Detect which cell encompasses the target text, then output its [x, y] center coordinate. 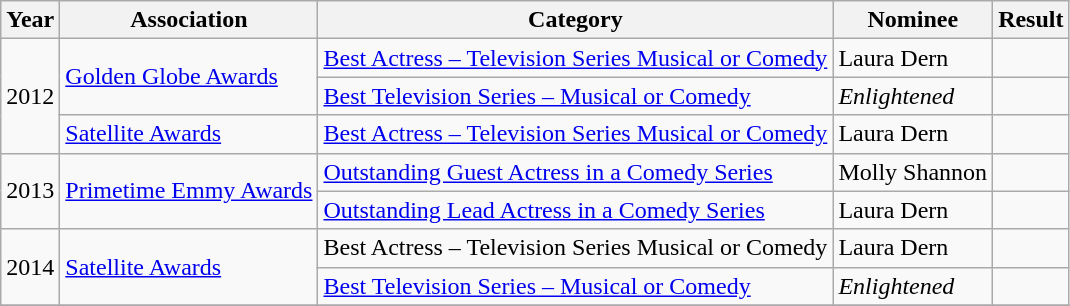
2012 [30, 96]
2013 [30, 191]
2014 [30, 267]
Molly Shannon [913, 172]
Primetime Emmy Awards [189, 191]
Outstanding Guest Actress in a Comedy Series [576, 172]
Golden Globe Awards [189, 77]
Result [1031, 20]
Outstanding Lead Actress in a Comedy Series [576, 210]
Nominee [913, 20]
Category [576, 20]
Year [30, 20]
Association [189, 20]
